Locate the cell with the specified text and output its (x, y) center coordinate. 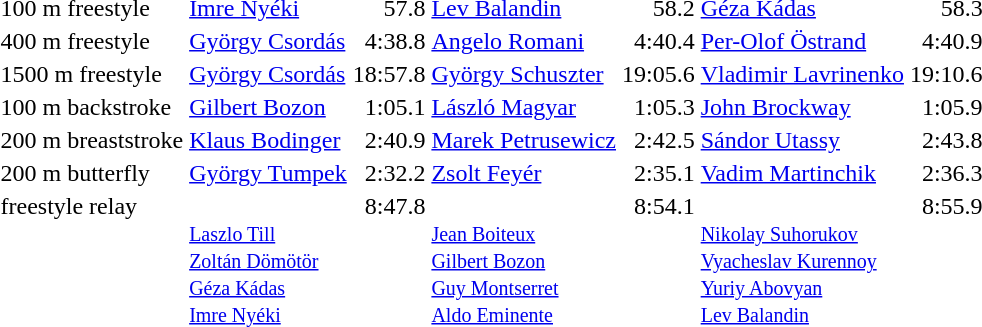
László Magyar (524, 107)
1:05.1 (389, 107)
Vladimir Lavrinenko (802, 74)
Zsolt Feyér (524, 173)
18:57.8 (389, 74)
2:42.5 (658, 140)
4:38.8 (389, 41)
4:40.4 (658, 41)
Vadim Martinchik (802, 173)
Angelo Romani (524, 41)
2:35.1 (658, 173)
Per-Olof Östrand (802, 41)
Sándor Utassy (802, 140)
John Brockway (802, 107)
György Tumpek (268, 173)
György Schuszter (524, 74)
1:05.3 (658, 107)
Marek Petrusewicz (524, 140)
Gilbert Bozon (268, 107)
Klaus Bodinger (268, 140)
2:32.2 (389, 173)
19:05.6 (658, 74)
2:40.9 (389, 140)
